Search for the cell housing the specified text and yield its [X, Y] center coordinate. 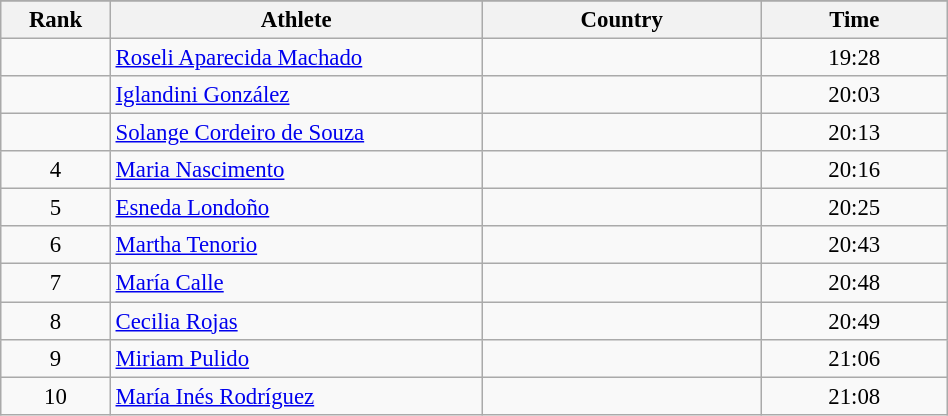
Time [854, 20]
María Inés Rodríguez [296, 396]
20:43 [854, 245]
María Calle [296, 283]
Miriam Pulido [296, 358]
19:28 [854, 58]
Roseli Aparecida Machado [296, 58]
9 [56, 358]
8 [56, 321]
20:25 [854, 208]
Martha Tenorio [296, 245]
20:16 [854, 170]
Cecilia Rojas [296, 321]
4 [56, 170]
Iglandini González [296, 95]
Country [622, 20]
7 [56, 283]
21:08 [854, 396]
20:13 [854, 133]
20:49 [854, 321]
Esneda Londoño [296, 208]
20:03 [854, 95]
20:48 [854, 283]
5 [56, 208]
21:06 [854, 358]
6 [56, 245]
Athlete [296, 20]
10 [56, 396]
Solange Cordeiro de Souza [296, 133]
Maria Nascimento [296, 170]
Rank [56, 20]
